Detect which cell encompasses the target text, then output its (x, y) center coordinate. 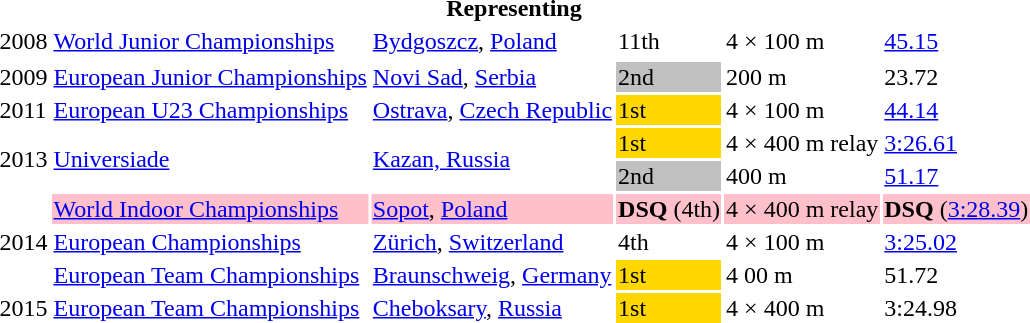
4 00 m (802, 275)
23.72 (956, 77)
Novi Sad, Serbia (492, 77)
45.15 (956, 41)
Bydgoszcz, Poland (492, 41)
3:24.98 (956, 308)
World Indoor Championships (210, 209)
Ostrava, Czech Republic (492, 110)
200 m (802, 77)
European Junior Championships (210, 77)
DSQ (3:28.39) (956, 209)
Sopot, Poland (492, 209)
Universiade (210, 160)
3:25.02 (956, 242)
4th (670, 242)
World Junior Championships (210, 41)
51.17 (956, 176)
11th (670, 41)
400 m (802, 176)
Braunschweig, Germany (492, 275)
4 × 400 m (802, 308)
51.72 (956, 275)
44.14 (956, 110)
European Championships (210, 242)
Zürich, Switzerland (492, 242)
Cheboksary, Russia (492, 308)
European U23 Championships (210, 110)
Kazan, Russia (492, 160)
DSQ (4th) (670, 209)
3:26.61 (956, 143)
